Find where the given text appears and provide that cell's center as [X, Y] coordinate. 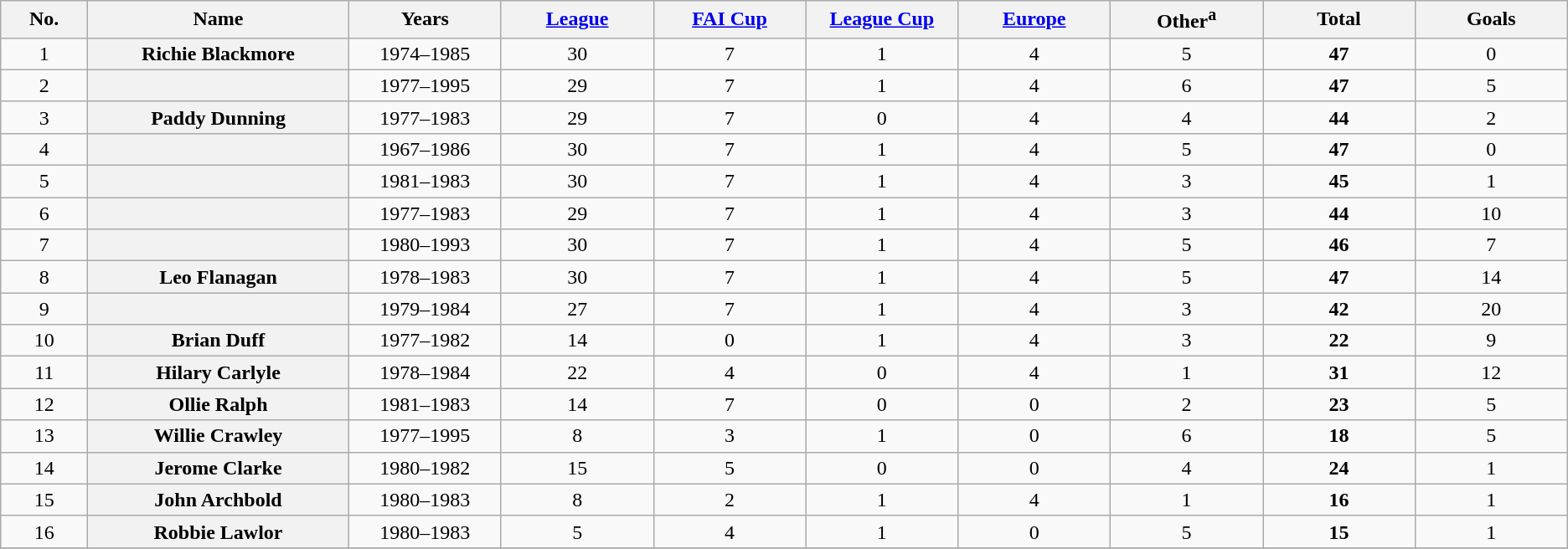
20 [1491, 309]
John Archbold [219, 500]
Robbie Lawlor [219, 531]
Willie Crawley [219, 436]
League Cup [882, 20]
Brian Duff [219, 341]
Ollie Ralph [219, 404]
24 [1339, 468]
FAI Cup [730, 20]
Total [1339, 20]
Europe [1034, 20]
1980–1982 [425, 468]
Leo Flanagan [219, 277]
1979–1984 [425, 309]
1980–1993 [425, 245]
Paddy Dunning [219, 117]
42 [1339, 309]
11 [44, 372]
27 [577, 309]
Othera [1187, 20]
31 [1339, 372]
13 [44, 436]
45 [1339, 182]
Richie Blackmore [219, 54]
Jerome Clarke [219, 468]
Hilary Carlyle [219, 372]
Name [219, 20]
League [577, 20]
1967–1986 [425, 149]
1977–1982 [425, 341]
23 [1339, 404]
Years [425, 20]
1974–1985 [425, 54]
No. [44, 20]
1978–1983 [425, 277]
46 [1339, 245]
Goals [1491, 20]
18 [1339, 436]
1978–1984 [425, 372]
